Return [X, Y] of the center of cell containing provided text 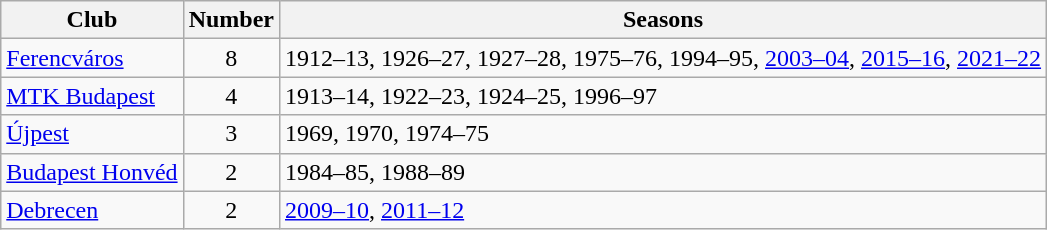
Ferencváros [92, 58]
1969, 1970, 1974–75 [664, 134]
4 [231, 96]
Budapest Honvéd [92, 172]
1912–13, 1926–27, 1927–28, 1975–76, 1994–95, 2003–04, 2015–16, 2021–22 [664, 58]
Club [92, 20]
2009–10, 2011–12 [664, 210]
8 [231, 58]
Seasons [664, 20]
3 [231, 134]
1984–85, 1988–89 [664, 172]
1913–14, 1922–23, 1924–25, 1996–97 [664, 96]
Újpest [92, 134]
Number [231, 20]
MTK Budapest [92, 96]
Debrecen [92, 210]
